Search for the cell housing the specified text and yield its (x, y) center coordinate. 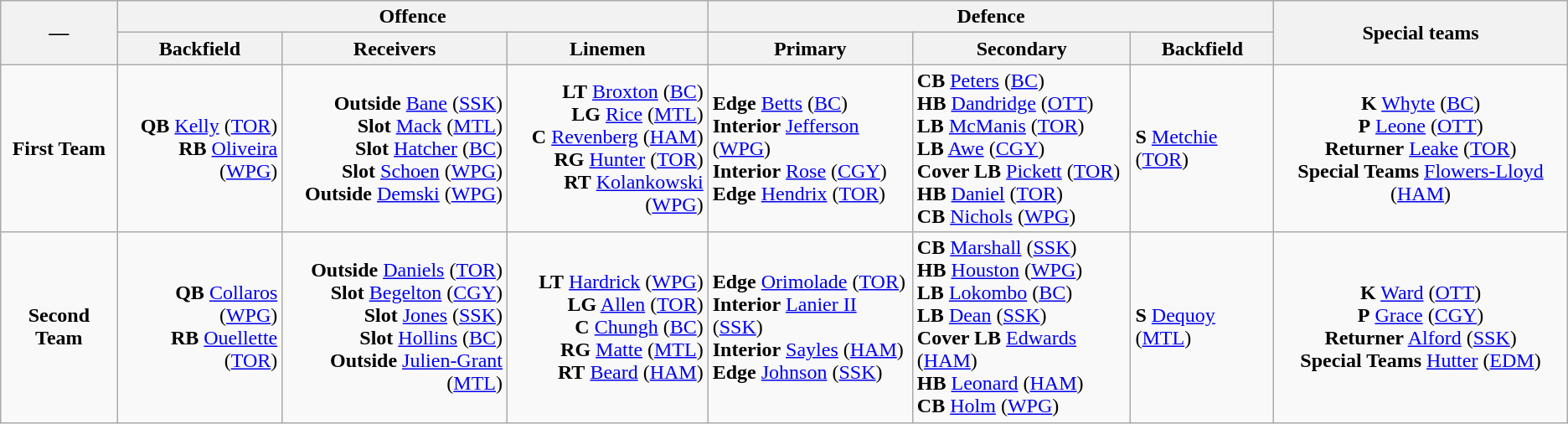
LT Hardrick (WPG)LG Allen (TOR)C Chungh (BC)RG Matte (MTL)RT Beard (HAM) (608, 327)
QB Collaros (WPG)RB Ouellette (TOR) (199, 327)
Primary (810, 49)
Outside Daniels (TOR)Slot Begelton (CGY)Slot Jones (SSK)Slot Hollins (BC)Outside Julien-Grant (MTL) (395, 327)
Secondary (1022, 49)
Receivers (395, 49)
CB Peters (BC)HB Dandridge (OTT)LB McManis (TOR)LB Awe (CGY)Cover LB Pickett (TOR)HB Daniel (TOR)CB Nichols (WPG) (1022, 148)
CB Marshall (SSK)HB Houston (WPG)LB Lokombo (BC)LB Dean (SSK)Cover LB Edwards (HAM)HB Leonard (HAM)CB Holm (WPG) (1022, 327)
K Whyte (BC)P Leone (OTT)Returner Leake (TOR)Special Teams Flowers-Lloyd (HAM) (1421, 148)
S Metchie (TOR) (1203, 148)
S Dequoy (MTL) (1203, 327)
Offence (412, 17)
First Team (59, 148)
Outside Bane (SSK)Slot Mack (MTL)Slot Hatcher (BC)Slot Schoen (WPG)Outside Demski (WPG) (395, 148)
Edge Orimolade (TOR)Interior Lanier II (SSK)Interior Sayles (HAM)Edge Johnson (SSK) (810, 327)
Defence (991, 17)
K Ward (OTT)P Grace (CGY)Returner Alford (SSK)Special Teams Hutter (EDM) (1421, 327)
Linemen (608, 49)
Second Team (59, 327)
Edge Betts (BC)Interior Jefferson (WPG)Interior Rose (CGY)Edge Hendrix (TOR) (810, 148)
LT Broxton (BC)LG Rice (MTL)C Revenberg (HAM)RG Hunter (TOR)RT Kolankowski (WPG) (608, 148)
— (59, 33)
QB Kelly (TOR)RB Oliveira (WPG) (199, 148)
Special teams (1421, 33)
